Provide the [x, y] coordinate of the cell's center where the given text is located.  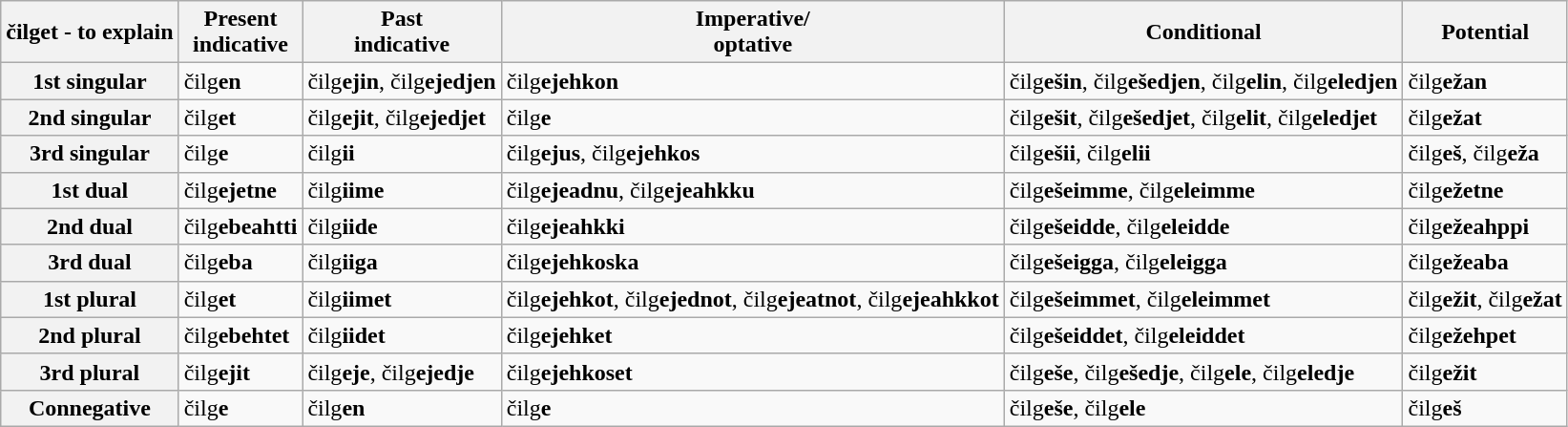
čilgejetne [240, 190]
1st plural [90, 299]
Presentindicative [240, 32]
2nd dual [90, 226]
čilgešeiddet, čilgeleiddet [1203, 335]
3rd dual [90, 263]
2nd plural [90, 335]
čilgeš, čilgeža [1485, 154]
Conditional [1203, 32]
čilgeše, čilgele [1203, 408]
čilgežit, čilgežat [1485, 299]
čilgiime [402, 190]
čilgejeahkki [752, 226]
čilgešii, čilgelii [1203, 154]
čilgejeadnu, čilgejeahkku [752, 190]
3rd singular [90, 154]
1st dual [90, 190]
Imperative/optative [752, 32]
čilgejit, čilgejedjet [402, 117]
čilgežan [1485, 81]
čilgeba [240, 263]
čilgejin, čilgejedjen [402, 81]
čilgežat [1485, 117]
1st singular [90, 81]
čilgešeimme, čilgeleimme [1203, 190]
čilgeš [1485, 408]
čilgešeigga, čilgeleigga [1203, 263]
čilgebeahtti [240, 226]
čilgebehtet [240, 335]
čilgešeidde, čilgeleidde [1203, 226]
čilgejehkot, čilgejednot, čilgejeatnot, čilgejeahkkot [752, 299]
čilgejus, čilgejehkos [752, 154]
čilgeše, čilgešedje, čilgele, čilgeledje [1203, 372]
čilgejehkon [752, 81]
3rd plural [90, 372]
Potential [1485, 32]
2nd singular [90, 117]
Pastindicative [402, 32]
čilgiidet [402, 335]
čilgeje, čilgejedje [402, 372]
čilgešit, čilgešedjet, čilgelit, čilgeledjet [1203, 117]
čilgejehkoska [752, 263]
čilgejehkoset [752, 372]
čilgiimet [402, 299]
Connegative [90, 408]
čilgešin, čilgešedjen, čilgelin, čilgeledjen [1203, 81]
čilgešeimmet, čilgeleimmet [1203, 299]
čilgiide [402, 226]
čilgežit [1485, 372]
čilgežeahppi [1485, 226]
čilget - to explain [90, 32]
čilgejehket [752, 335]
čilgežetne [1485, 190]
čilgežehpet [1485, 335]
čilgežeaba [1485, 263]
čilgiiga [402, 263]
čilgii [402, 154]
čilgejit [240, 372]
